For the text-containing cell, return its midpoint in [X, Y] coordinate format. 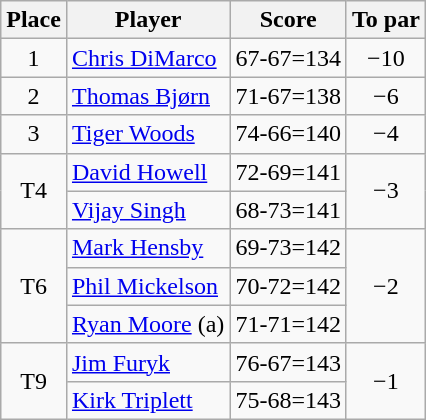
75-68=143 [288, 400]
76-67=143 [288, 362]
67-67=134 [288, 58]
Mark Hensby [148, 248]
1 [34, 58]
70-72=142 [288, 286]
Thomas Bjørn [148, 96]
Tiger Woods [148, 134]
To par [386, 20]
−6 [386, 96]
71-67=138 [288, 96]
T4 [34, 191]
David Howell [148, 172]
Kirk Triplett [148, 400]
Score [288, 20]
−1 [386, 381]
68-73=141 [288, 210]
71-71=142 [288, 324]
72-69=141 [288, 172]
Vijay Singh [148, 210]
69-73=142 [288, 248]
Phil Mickelson [148, 286]
−3 [386, 191]
3 [34, 134]
Chris DiMarco [148, 58]
−2 [386, 286]
−10 [386, 58]
Jim Furyk [148, 362]
Ryan Moore (a) [148, 324]
T9 [34, 381]
2 [34, 96]
−4 [386, 134]
Place [34, 20]
T6 [34, 286]
74-66=140 [288, 134]
Player [148, 20]
